Capture the cell that displays the provided text and extract its [X, Y] central coordinate. 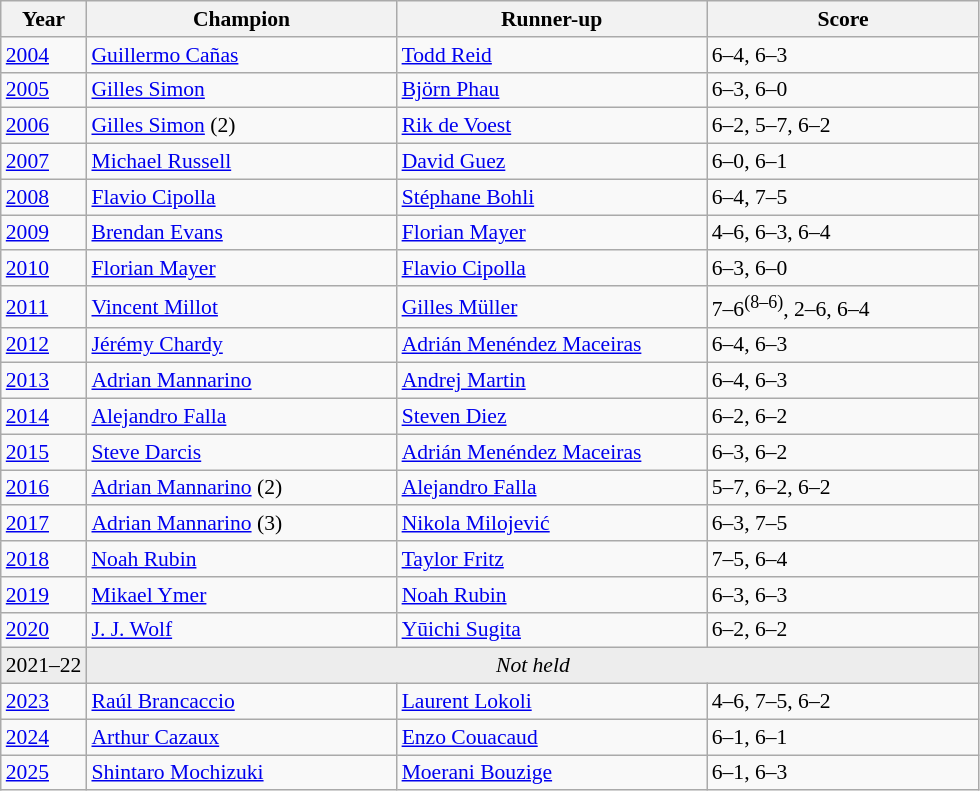
Nikola Milojević [552, 524]
2016 [44, 488]
2008 [44, 197]
Björn Phau [552, 90]
5–7, 6–2, 6–2 [844, 488]
Adrian Mannarino (2) [241, 488]
2009 [44, 233]
6–2, 5–7, 6–2 [844, 126]
Shintaro Mochizuki [241, 773]
Mikael Ymer [241, 595]
Stéphane Bohli [552, 197]
2006 [44, 126]
2007 [44, 162]
Andrej Martin [552, 381]
2021–22 [44, 666]
6–3, 7–5 [844, 524]
2025 [44, 773]
7–5, 6–4 [844, 559]
Yūichi Sugita [552, 630]
2012 [44, 345]
Steve Darcis [241, 452]
Arthur Cazaux [241, 737]
2014 [44, 417]
Guillermo Cañas [241, 55]
Laurent Lokoli [552, 702]
Gilles Simon (2) [241, 126]
Score [844, 19]
2018 [44, 559]
Taylor Fritz [552, 559]
6–1, 6–3 [844, 773]
6–0, 6–1 [844, 162]
4–6, 7–5, 6–2 [844, 702]
Michael Russell [241, 162]
Rik de Voest [552, 126]
2010 [44, 269]
4–6, 6–3, 6–4 [844, 233]
6–3, 6–3 [844, 595]
Moerani Bouzige [552, 773]
2024 [44, 737]
Adrian Mannarino [241, 381]
Jérémy Chardy [241, 345]
2005 [44, 90]
2017 [44, 524]
Not held [532, 666]
Raúl Brancaccio [241, 702]
2004 [44, 55]
David Guez [552, 162]
Vincent Millot [241, 306]
Todd Reid [552, 55]
Champion [241, 19]
Steven Diez [552, 417]
Adrian Mannarino (3) [241, 524]
Year [44, 19]
2013 [44, 381]
2019 [44, 595]
Gilles Simon [241, 90]
Brendan Evans [241, 233]
6–1, 6–1 [844, 737]
2023 [44, 702]
J. J. Wolf [241, 630]
Runner-up [552, 19]
Enzo Couacaud [552, 737]
6–3, 6–2 [844, 452]
2015 [44, 452]
6–4, 7–5 [844, 197]
Gilles Müller [552, 306]
2011 [44, 306]
2020 [44, 630]
7–6(8–6), 2–6, 6–4 [844, 306]
